Capture the cell that displays the provided text and extract its (X, Y) central coordinate. 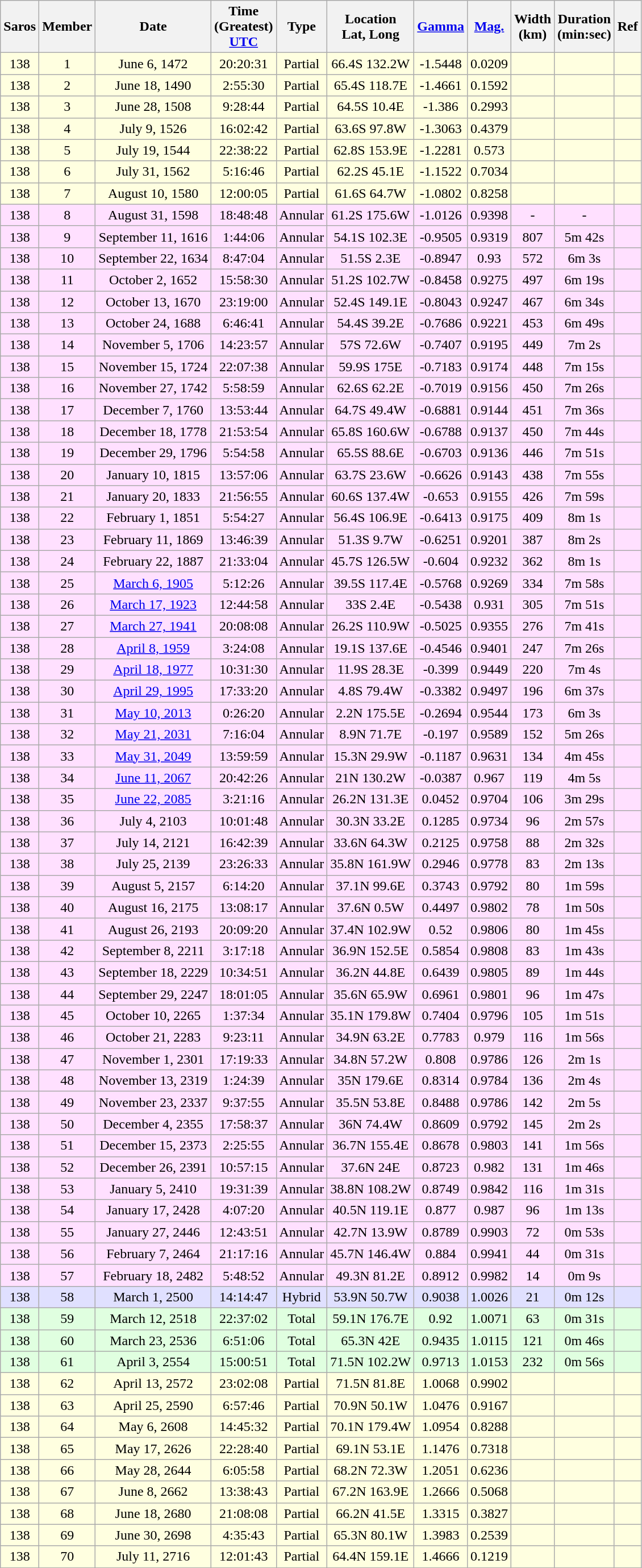
1:37:34 (243, 1016)
34 (67, 778)
October 13, 1670 (153, 302)
2:25:55 (243, 1146)
131 (533, 1167)
0.9221 (489, 323)
4:35:43 (243, 1535)
0.9195 (489, 345)
17:58:37 (243, 1124)
10 (67, 258)
0.9806 (489, 929)
1.0153 (489, 1362)
March 17, 1923 (153, 604)
17 (67, 410)
0.9167 (489, 1405)
May 6, 2608 (153, 1427)
51.5S 2.3E (370, 258)
8:47:04 (243, 258)
26.2S 110.9W (370, 626)
53.9N 50.7W (370, 1297)
6m 34s (585, 302)
126 (533, 1059)
448 (533, 367)
1.4666 (441, 1557)
0.9398 (489, 215)
July 31, 1562 (153, 172)
36.2N 44.8E (370, 972)
-0.0387 (441, 778)
451 (533, 410)
16:42:39 (243, 843)
9:28:44 (243, 107)
December 18, 1778 (153, 432)
March 23, 2536 (153, 1340)
7m 55s (585, 475)
0m 12s (585, 1297)
1:44:06 (243, 237)
57 (67, 1275)
0.93 (489, 258)
0.4379 (489, 128)
23:02:08 (243, 1384)
65.4S 118.7E (370, 85)
0.9801 (489, 994)
February 22, 1887 (153, 561)
Saros (20, 27)
18:48:48 (243, 215)
5:16:46 (243, 172)
88 (533, 843)
17:33:20 (243, 691)
0.9156 (489, 388)
34.9N 63.2E (370, 1038)
0.9269 (489, 583)
-0.6703 (441, 453)
6m 19s (585, 280)
467 (533, 302)
-1.0802 (441, 193)
1.0476 (441, 1405)
June 18, 2680 (153, 1513)
2 (67, 85)
31 (67, 713)
October 2, 1652 (153, 280)
220 (533, 670)
-0.5025 (441, 626)
-0.1187 (441, 756)
21:53:54 (243, 432)
36.9N 152.5E (370, 951)
-0.399 (441, 670)
0.9805 (489, 972)
35.6N 65.9W (370, 994)
145 (533, 1124)
16:02:42 (243, 128)
1.3315 (441, 1513)
0.5854 (441, 951)
Time(Greatest)UTC (243, 27)
June 28, 1508 (153, 107)
-0.8947 (441, 258)
13:59:59 (243, 756)
-0.604 (441, 561)
60.6S 137.4W (370, 496)
0.9796 (489, 1016)
February 18, 2482 (153, 1275)
0.9941 (489, 1254)
37.6N 0.5W (370, 907)
June 18, 1490 (153, 85)
7m 44s (585, 432)
0.9155 (489, 496)
1m 46s (585, 1167)
April 25, 2590 (153, 1405)
October 24, 1688 (153, 323)
June 30, 2698 (153, 1535)
Ref (627, 27)
0.9778 (489, 864)
6m 49s (585, 323)
May 28, 2644 (153, 1470)
49.3N 81.2E (370, 1275)
409 (533, 518)
6:14:20 (243, 886)
0.9544 (489, 713)
37 (67, 843)
497 (533, 280)
70.1N 179.4W (370, 1427)
0.9038 (441, 1297)
-0.7407 (441, 345)
-0.5768 (441, 583)
9 (67, 237)
-0.6788 (441, 432)
13:38:43 (243, 1492)
August 31, 1598 (153, 215)
36 (67, 821)
33 (67, 756)
1m 47s (585, 994)
40.5N 119.1E (370, 1210)
56.4S 106.9E (370, 518)
7 (67, 193)
23:26:33 (243, 864)
7m 2s (585, 345)
0.8609 (441, 1124)
62.6S 62.2E (370, 388)
22:28:40 (243, 1449)
0.6236 (489, 1470)
572 (533, 258)
-0.2694 (441, 713)
6:51:06 (243, 1340)
0.9201 (489, 540)
35.1N 179.8W (370, 1016)
January 17, 2428 (153, 1210)
3:24:08 (243, 648)
September 22, 1634 (153, 258)
0.9803 (489, 1146)
30.3N 33.2E (370, 821)
0.9137 (489, 432)
0.9144 (489, 410)
5 (67, 150)
34.8N 57.2W (370, 1059)
0.5068 (489, 1492)
0.982 (489, 1167)
0.9449 (489, 670)
387 (533, 540)
December 7, 1760 (153, 410)
-0.6626 (441, 475)
2m 4s (585, 1081)
1m 44s (585, 972)
69.1N 53.1E (370, 1449)
62.8S 153.9E (370, 150)
21:33:04 (243, 561)
-0.6413 (441, 518)
51 (67, 1146)
33S 2.4E (370, 604)
-1.386 (441, 107)
13:53:44 (243, 410)
10:31:30 (243, 670)
69 (67, 1535)
7m 36s (585, 410)
35.5N 53.8E (370, 1102)
0.9758 (489, 843)
April 18, 1977 (153, 670)
-0.4546 (441, 648)
-0.7183 (441, 367)
105 (533, 1016)
0.6439 (441, 972)
6:46:41 (243, 323)
19:31:39 (243, 1189)
-0.653 (441, 496)
0.92 (441, 1318)
Width(km) (533, 27)
39.5S 117.4E (370, 583)
49 (67, 1102)
40 (67, 907)
0.0452 (441, 799)
51.3S 9.7W (370, 540)
March 1, 2500 (153, 1297)
38.8N 108.2W (370, 1189)
April 29, 1995 (153, 691)
September 29, 2247 (153, 994)
68.2N 72.3W (370, 1470)
0.9355 (489, 626)
276 (533, 626)
37.6N 24E (370, 1167)
64 (67, 1427)
July 4, 2103 (153, 821)
1.2666 (441, 1492)
0.6961 (441, 994)
305 (533, 604)
-1.3063 (441, 128)
-1.2281 (441, 150)
37.1N 99.6E (370, 886)
20:42:26 (243, 778)
December 29, 1796 (153, 453)
0.9903 (489, 1232)
January 27, 2446 (153, 1232)
October 21, 2283 (153, 1038)
-1.4661 (441, 85)
0.884 (441, 1254)
13:46:39 (243, 540)
65.5S 88.6E (370, 453)
-0.3382 (441, 691)
Duration(min:sec) (585, 27)
0.9982 (489, 1275)
November 15, 1724 (153, 367)
78 (533, 907)
61 (67, 1362)
June 6, 1472 (153, 64)
134 (533, 756)
-0.6251 (441, 540)
May 21, 2031 (153, 735)
0.2539 (489, 1535)
Gamma (441, 27)
46 (67, 1038)
13:08:17 (243, 907)
20:09:20 (243, 929)
21:56:55 (243, 496)
0.52 (441, 929)
-0.197 (441, 735)
62.2S 45.1E (370, 172)
-0.9505 (441, 237)
4.8S 79.4W (370, 691)
6:57:46 (243, 1405)
5m 42s (585, 237)
8 (67, 215)
70.9N 50.1W (370, 1405)
26 (67, 604)
Type (302, 27)
1 (67, 64)
November 1, 2301 (153, 1059)
January 20, 1833 (153, 496)
12:01:43 (243, 1557)
20:20:31 (243, 64)
16 (67, 388)
-0.7019 (441, 388)
-0.7686 (441, 323)
71.5N 81.8E (370, 1384)
51.2S 102.7W (370, 280)
3:21:16 (243, 799)
35 (67, 799)
December 15, 2373 (153, 1146)
141 (533, 1146)
0.931 (489, 604)
57S 72.6W (370, 345)
4 (67, 128)
64.7S 49.4W (370, 410)
March 12, 2518 (153, 1318)
Hybrid (302, 1297)
426 (533, 496)
8m 2s (585, 540)
6 (67, 172)
55 (67, 1232)
June 11, 2067 (153, 778)
0.7034 (489, 172)
6:05:58 (243, 1470)
0.9136 (489, 453)
334 (533, 583)
1:24:39 (243, 1081)
0.9734 (489, 821)
18:01:05 (243, 994)
September 11, 1616 (153, 237)
July 25, 2139 (153, 864)
7m 59s (585, 496)
7m 58s (585, 583)
0.8678 (441, 1146)
2m 2s (585, 1124)
14:23:57 (243, 345)
0.9808 (489, 951)
0.9247 (489, 302)
2m 1s (585, 1059)
65.3N 80.1W (370, 1535)
1m 59s (585, 886)
0.7783 (441, 1038)
20 (67, 475)
April 8, 1959 (153, 648)
65 (67, 1449)
-0.8043 (441, 302)
0.7404 (441, 1016)
1.3983 (441, 1535)
15.3N 29.9W (370, 756)
1.0954 (441, 1427)
52.4S 149.1E (370, 302)
0.808 (441, 1059)
14:14:47 (243, 1297)
59 (67, 1318)
27 (67, 626)
52 (67, 1167)
June 8, 2662 (153, 1492)
0.8789 (441, 1232)
446 (533, 453)
106 (533, 799)
0.9589 (489, 735)
21N 130.2W (370, 778)
5:12:26 (243, 583)
0.9802 (489, 907)
59.1N 176.7E (370, 1318)
LocationLat, Long (370, 27)
21:08:08 (243, 1513)
39 (67, 886)
2m 57s (585, 821)
21:17:16 (243, 1254)
19.1S 137.6E (370, 648)
36.7N 155.4E (370, 1146)
0.8723 (441, 1167)
17:19:33 (243, 1059)
28 (67, 648)
4m 45s (585, 756)
1.0071 (489, 1318)
12:00:05 (243, 193)
22:37:02 (243, 1318)
0.8749 (441, 1189)
November 13, 2319 (153, 1081)
8.9N 71.7E (370, 735)
0.9631 (489, 756)
65.3N 42E (370, 1340)
5:48:52 (243, 1275)
August 26, 2193 (153, 929)
0.9784 (489, 1081)
71.5N 102.2W (370, 1362)
August 16, 2175 (153, 907)
1.0115 (489, 1340)
15:58:30 (243, 280)
1m 31s (585, 1189)
0.573 (489, 150)
7m 4s (585, 670)
September 8, 2211 (153, 951)
-0.8458 (441, 280)
11.9S 28.3E (370, 670)
9:37:55 (243, 1102)
Date (153, 27)
48 (67, 1081)
62 (67, 1384)
13 (67, 323)
0.9232 (489, 561)
September 18, 2229 (153, 972)
247 (533, 648)
18 (67, 432)
3m 29s (585, 799)
22:07:38 (243, 367)
37.4N 102.9W (370, 929)
0.8912 (441, 1275)
2:55:30 (243, 85)
November 23, 2337 (153, 1102)
30 (67, 691)
5:58:59 (243, 388)
68 (67, 1513)
0.9143 (489, 475)
November 5, 1706 (153, 345)
0:26:20 (243, 713)
54 (67, 1210)
56 (67, 1254)
14:45:32 (243, 1427)
19 (67, 453)
45 (67, 1016)
1m 43s (585, 951)
January 5, 2410 (153, 1189)
1m 51s (585, 1016)
58 (67, 1297)
0.4497 (441, 907)
0.9704 (489, 799)
26.2N 131.3E (370, 799)
0.7318 (489, 1449)
July 19, 1544 (153, 150)
1.1476 (441, 1449)
45.7N 146.4W (370, 1254)
-1.1522 (441, 172)
10:34:51 (243, 972)
64.4N 159.1E (370, 1557)
232 (533, 1362)
0m 53s (585, 1232)
41 (67, 929)
2m 13s (585, 864)
61.6S 64.7W (370, 193)
42 (67, 951)
0m 46s (585, 1340)
0.9435 (441, 1340)
February 1, 1851 (153, 518)
5m 26s (585, 735)
54.4S 39.2E (370, 323)
67.2N 163.9E (370, 1492)
1.0026 (489, 1297)
7m 41s (585, 626)
January 10, 1815 (153, 475)
15:00:51 (243, 1362)
22:38:22 (243, 150)
47 (67, 1059)
March 27, 1941 (153, 626)
0m 9s (585, 1275)
70 (67, 1557)
0.877 (441, 1210)
0.9401 (489, 648)
0.2125 (441, 843)
42.7N 13.9W (370, 1232)
66.4S 132.2W (370, 64)
50 (67, 1124)
12:43:51 (243, 1232)
173 (533, 713)
10:57:15 (243, 1167)
1m 45s (585, 929)
63.7S 23.6W (370, 475)
2m 32s (585, 843)
12 (67, 302)
6m 37s (585, 691)
Member (67, 27)
54.1S 102.3E (370, 237)
121 (533, 1340)
64.5S 10.4E (370, 107)
0.1219 (489, 1557)
15 (67, 367)
12:44:58 (243, 604)
0.9842 (489, 1189)
0.9275 (489, 280)
65.8S 160.6W (370, 432)
66.2N 41.5E (370, 1513)
0.9497 (489, 691)
63.6S 97.8W (370, 128)
0.987 (489, 1210)
0.8288 (489, 1427)
2.2N 175.5E (370, 713)
July 9, 1526 (153, 128)
807 (533, 237)
0.979 (489, 1038)
0.3827 (489, 1513)
-1.0126 (441, 215)
196 (533, 691)
23:19:00 (243, 302)
13:57:06 (243, 475)
4:07:20 (243, 1210)
0.0209 (489, 64)
5:54:27 (243, 518)
-1.5448 (441, 64)
60 (67, 1340)
45.7S 126.5W (370, 561)
February 7, 2464 (153, 1254)
2m 5s (585, 1102)
7:16:04 (243, 735)
3:17:18 (243, 951)
25 (67, 583)
November 27, 1742 (153, 388)
20:08:08 (243, 626)
32 (67, 735)
438 (533, 475)
362 (533, 561)
-0.6881 (441, 410)
August 5, 2157 (153, 886)
1.0068 (441, 1384)
0.9174 (489, 367)
38 (67, 864)
453 (533, 323)
152 (533, 735)
67 (67, 1492)
0.9713 (441, 1362)
29 (67, 670)
July 14, 2121 (153, 843)
59.9S 175E (370, 367)
August 10, 1580 (153, 193)
5:54:58 (243, 453)
136 (533, 1081)
43 (67, 972)
0.9175 (489, 518)
1.2051 (441, 1470)
0.2993 (489, 107)
36N 74.4W (370, 1124)
December 26, 2391 (153, 1167)
March 6, 1905 (153, 583)
11 (67, 280)
May 17, 2626 (153, 1449)
4m 5s (585, 778)
33.6N 64.3W (370, 843)
1m 50s (585, 907)
October 10, 2265 (153, 1016)
22 (67, 518)
35N 179.6E (370, 1081)
35.8N 161.9W (370, 864)
23 (67, 540)
53 (67, 1189)
449 (533, 345)
0.9319 (489, 237)
24 (67, 561)
89 (533, 972)
72 (533, 1232)
10:01:48 (243, 821)
December 4, 2355 (153, 1124)
July 11, 2716 (153, 1557)
119 (533, 778)
1m 13s (585, 1210)
61.2S 175.6W (370, 215)
0.967 (489, 778)
0.2946 (441, 864)
February 11, 1869 (153, 540)
66 (67, 1470)
May 10, 2013 (153, 713)
7m 15s (585, 367)
June 22, 2085 (153, 799)
9:23:11 (243, 1038)
0.1285 (441, 821)
0m 56s (585, 1362)
0.3743 (441, 886)
May 31, 2049 (153, 756)
3 (67, 107)
-0.5438 (441, 604)
0.8488 (441, 1102)
0.9902 (489, 1384)
April 13, 2572 (153, 1384)
April 3, 2554 (153, 1362)
0.8314 (441, 1081)
0.1592 (489, 85)
142 (533, 1102)
Mag. (489, 27)
0.8258 (489, 193)
